Scan for the cell matching the given text and deliver its (x, y) coordinate at center. 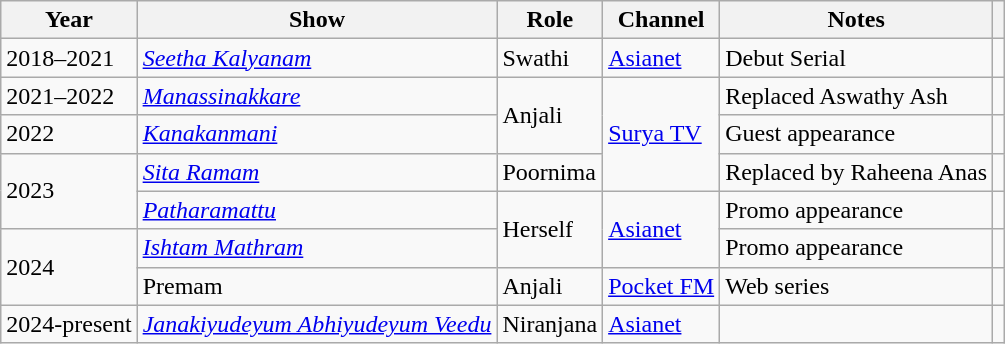
Swathi (550, 58)
Seetha Kalyanam (317, 58)
2022 (69, 134)
Surya TV (662, 134)
Sita Ramam (317, 172)
Channel (662, 20)
Replaced by Raheena Anas (856, 172)
Kanakanmani (317, 134)
Premam (317, 286)
2024 (69, 267)
Patharamattu (317, 210)
2024-present (69, 324)
Pocket FM (662, 286)
Guest appearance (856, 134)
Janakiyudeyum Abhiyudeyum Veedu (317, 324)
Herself (550, 229)
2018–2021 (69, 58)
Poornima (550, 172)
Notes (856, 20)
2021–2022 (69, 96)
2023 (69, 191)
Show (317, 20)
Ishtam Mathram (317, 248)
Manassinakkare (317, 96)
Role (550, 20)
Web series (856, 286)
Niranjana (550, 324)
Year (69, 20)
Debut Serial (856, 58)
Replaced Aswathy Ash (856, 96)
